Capture the cell that displays the provided text and extract its [X, Y] central coordinate. 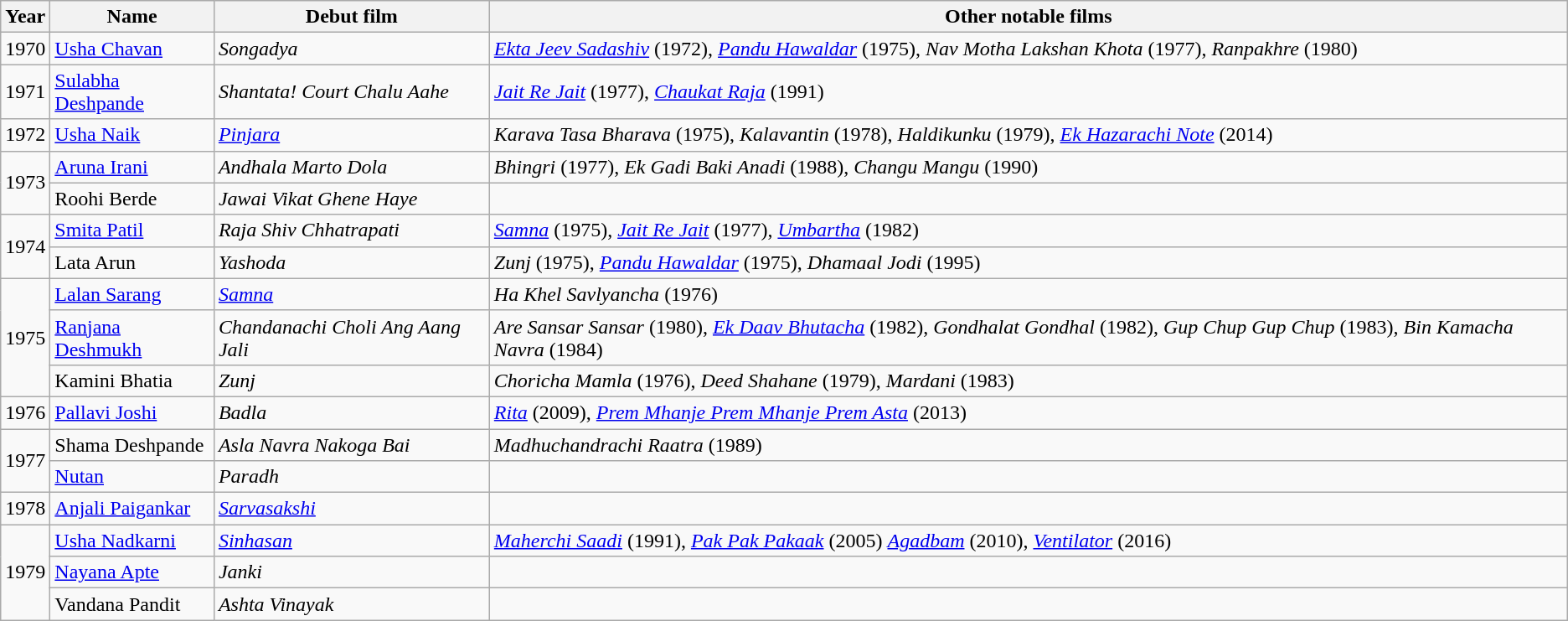
1975 [25, 337]
Kamini Bhatia [132, 380]
Shantata! Court Chalu Aahe [352, 92]
Year [25, 17]
Janki [352, 572]
Sarvasakshi [352, 509]
Anjali Paigankar [132, 509]
Shama Deshpande [132, 445]
Andhala Marto Dola [352, 167]
Lata Arun [132, 262]
Yashoda [352, 262]
1972 [25, 135]
1976 [25, 412]
Songadya [352, 49]
Roohi Berde [132, 199]
1973 [25, 183]
Smita Patil [132, 230]
Samna (1975), Jait Re Jait (1977), Umbartha (1982) [1029, 230]
1971 [25, 92]
Nutan [132, 477]
Paradh [352, 477]
Aruna Irani [132, 167]
1974 [25, 246]
Sulabha Deshpande [132, 92]
Raja Shiv Chhatrapati [352, 230]
Ekta Jeev Sadashiv (1972), Pandu Hawaldar (1975), Nav Motha Lakshan Khota (1977), Ranpakhre (1980) [1029, 49]
Usha Naik [132, 135]
Choricha Mamla (1976), Deed Shahane (1979), Mardani (1983) [1029, 380]
Pinjara [352, 135]
Chandanachi Choli Ang Aang Jali [352, 337]
Pallavi Joshi [132, 412]
Rita (2009), Prem Mhanje Prem Mhanje Prem Asta (2013) [1029, 412]
Ha Khel Savlyancha (1976) [1029, 294]
Madhuchandrachi Raatra (1989) [1029, 445]
Nayana Apte [132, 572]
Debut film [352, 17]
Karava Tasa Bharava (1975), Kalavantin (1978), Haldikunku (1979), Ek Hazarachi Note (2014) [1029, 135]
Vandana Pandit [132, 604]
Badla [352, 412]
1970 [25, 49]
1978 [25, 509]
Asla Navra Nakoga Bai [352, 445]
Zunj (1975), Pandu Hawaldar (1975), Dhamaal Jodi (1995) [1029, 262]
Are Sansar Sansar (1980), Ek Daav Bhutacha (1982), Gondhalat Gondhal (1982), Gup Chup Gup Chup (1983), Bin Kamacha Navra (1984) [1029, 337]
Samna [352, 294]
Ranjana Deshmukh [132, 337]
Sinhasan [352, 541]
Other notable films [1029, 17]
Jawai Vikat Ghene Haye [352, 199]
Ashta Vinayak [352, 604]
Bhingri (1977), Ek Gadi Baki Anadi (1988), Changu Mangu (1990) [1029, 167]
1979 [25, 572]
Lalan Sarang [132, 294]
Usha Chavan [132, 49]
Name [132, 17]
Jait Re Jait (1977), Chaukat Raja (1991) [1029, 92]
Maherchi Saadi (1991), Pak Pak Pakaak (2005) Agadbam (2010), Ventilator (2016) [1029, 541]
Usha Nadkarni [132, 541]
Zunj [352, 380]
1977 [25, 461]
